Search for the cell housing the specified text and yield its (x, y) center coordinate. 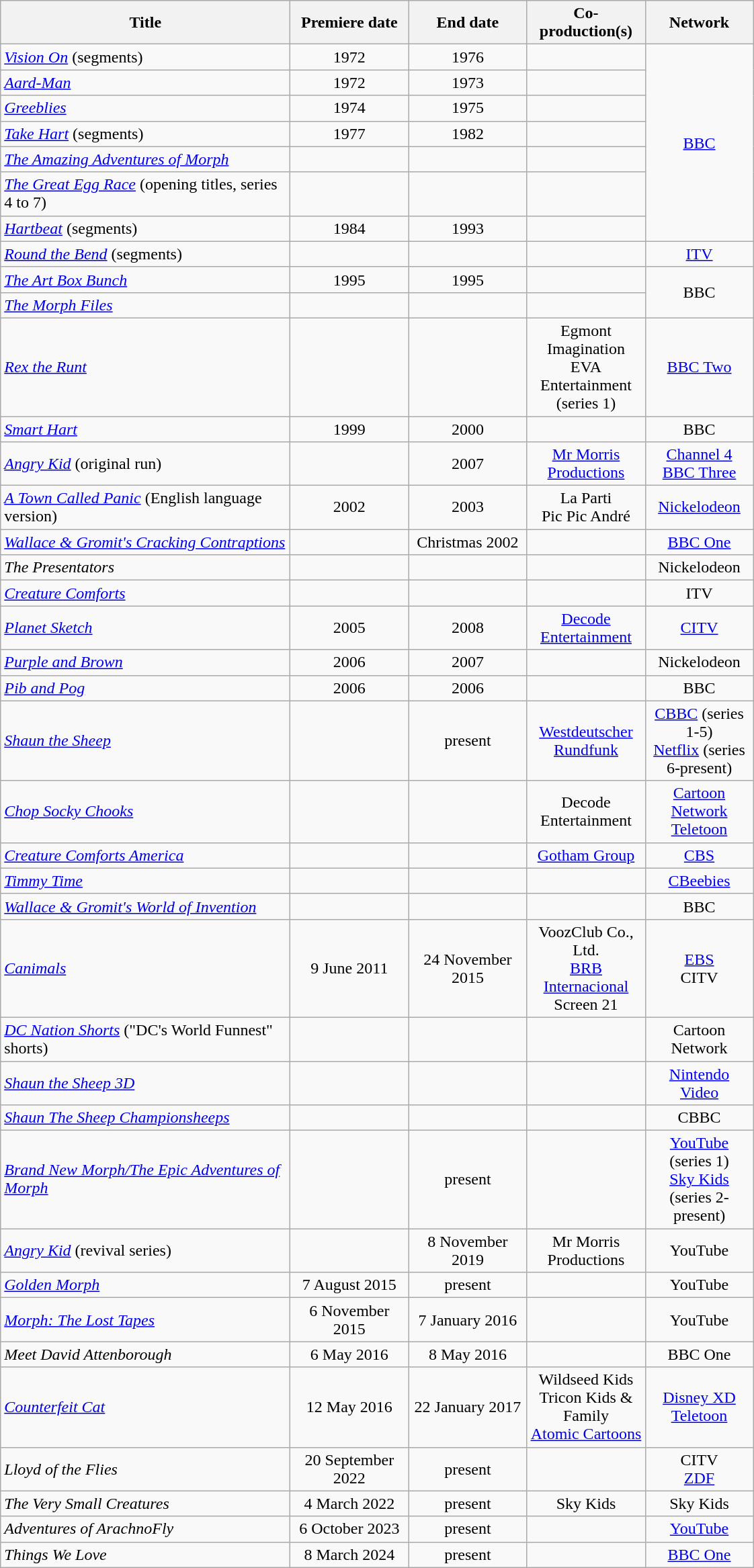
DC Nation Shorts ("DC's World Funnest" shorts) (145, 1039)
Angry Kid (original run) (145, 464)
YouTube (series 1)Sky Kids (series 2-present) (699, 1180)
Shaun The Sheep Championsheeps (145, 1118)
Disney XDTeletoon (699, 1407)
CBS (699, 855)
6 May 2016 (349, 1354)
EBSCITV (699, 968)
Things We Love (145, 1555)
Greeblies (145, 108)
The Great Egg Race (opening titles, series 4 to 7) (145, 193)
Take Hart (segments) (145, 134)
Chop Socky Chooks (145, 812)
24 November 2015 (468, 968)
Cartoon Network (699, 1039)
1977 (349, 134)
2000 (468, 429)
8 November 2019 (468, 1251)
End date (468, 23)
1993 (468, 228)
12 May 2016 (349, 1407)
2008 (468, 627)
2002 (349, 508)
CITV (699, 627)
The Morph Files (145, 305)
1975 (468, 108)
Angry Kid (revival series) (145, 1251)
CITVZDF (699, 1469)
7 August 2015 (349, 1285)
The Amazing Adventures of Morph (145, 159)
Title (145, 23)
6 October 2023 (349, 1529)
Brand New Morph/The Epic Adventures of Morph (145, 1180)
The Art Box Bunch (145, 279)
Wallace & Gromit's World of Invention (145, 906)
Cartoon NetworkTeletoon (699, 812)
Meet David Attenborough (145, 1354)
Premiere date (349, 23)
Egmont ImaginationEVA Entertainment (series 1) (586, 367)
Aard-Man (145, 83)
Lloyd of the Flies (145, 1469)
Co-production(s) (586, 23)
Purple and Brown (145, 662)
The Very Small Creatures (145, 1504)
Counterfeit Cat (145, 1407)
Morph: The Lost Tapes (145, 1319)
La PartiPic Pic André (586, 508)
Westdeutscher Rundfunk (586, 740)
Pib and Pog (145, 688)
9 June 2011 (349, 968)
Vision On (segments) (145, 57)
Canimals (145, 968)
A Town Called Panic (English language version) (145, 508)
Wildseed KidsTricon Kids & FamilyAtomic Cartoons (586, 1407)
1973 (468, 83)
Planet Sketch (145, 627)
Timmy Time (145, 881)
CBBC (series 1-5)Netflix (series 6-present) (699, 740)
CBeebies (699, 881)
Golden Morph (145, 1285)
Christmas 2002 (468, 542)
8 March 2024 (349, 1555)
2005 (349, 627)
Channel 4BBC Three (699, 464)
CBBC (699, 1118)
Hartbeat (segments) (145, 228)
BBC Two (699, 367)
Creature Comforts (145, 593)
1999 (349, 429)
22 January 2017 (468, 1407)
Creature Comforts America (145, 855)
8 May 2016 (468, 1354)
Nintendo Video (699, 1083)
1984 (349, 228)
Adventures of ArachnoFly (145, 1529)
Shaun the Sheep 3D (145, 1083)
4 March 2022 (349, 1504)
1982 (468, 134)
Rex the Runt (145, 367)
Round the Bend (segments) (145, 254)
Smart Hart (145, 429)
The Presentators (145, 568)
6 November 2015 (349, 1319)
Shaun the Sheep (145, 740)
Gotham Group (586, 855)
20 September 2022 (349, 1469)
Network (699, 23)
VoozClub Co., Ltd.BRB InternacionalScreen 21 (586, 968)
7 January 2016 (468, 1319)
2003 (468, 508)
1974 (349, 108)
Wallace & Gromit's Cracking Contraptions (145, 542)
1976 (468, 57)
